Find where the given text appears and provide that cell's center as (x, y) coordinate. 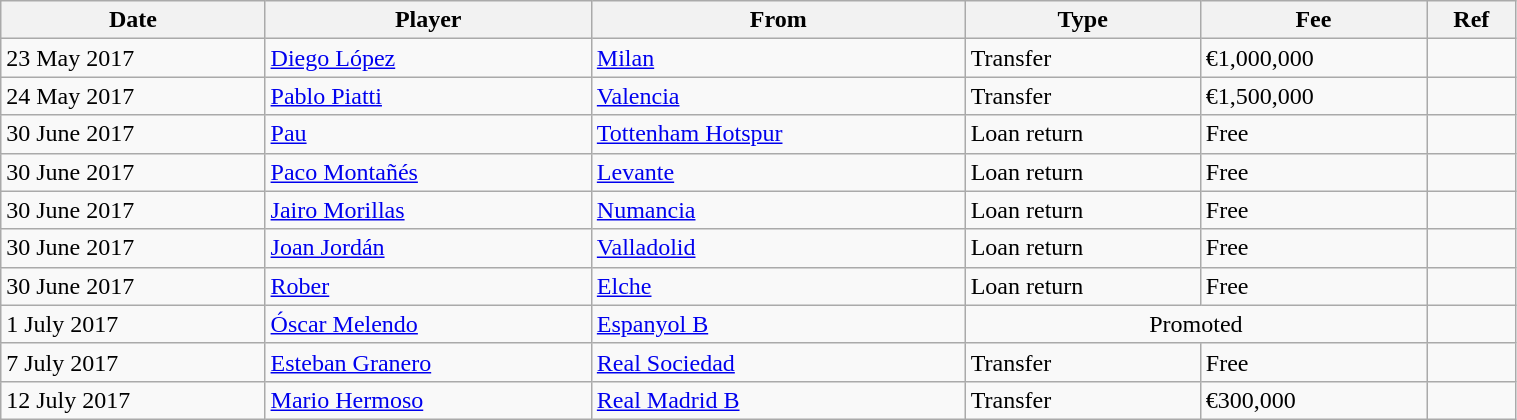
Tottenham Hotspur (778, 134)
€1,000,000 (1313, 58)
Ref (1472, 20)
Milan (778, 58)
€300,000 (1313, 400)
€1,500,000 (1313, 96)
Type (1082, 20)
Jairo Morillas (428, 210)
Levante (778, 172)
Date (133, 20)
23 May 2017 (133, 58)
Valencia (778, 96)
Pablo Piatti (428, 96)
1 July 2017 (133, 324)
Real Sociedad (778, 362)
From (778, 20)
Esteban Granero (428, 362)
Paco Montañés (428, 172)
24 May 2017 (133, 96)
Elche (778, 286)
12 July 2017 (133, 400)
Real Madrid B (778, 400)
Mario Hermoso (428, 400)
Fee (1313, 20)
Numancia (778, 210)
Diego López (428, 58)
Joan Jordán (428, 248)
Espanyol B (778, 324)
Óscar Melendo (428, 324)
Player (428, 20)
Rober (428, 286)
Promoted (1196, 324)
Pau (428, 134)
Valladolid (778, 248)
7 July 2017 (133, 362)
